Detect which cell encompasses the target text, then output its [X, Y] center coordinate. 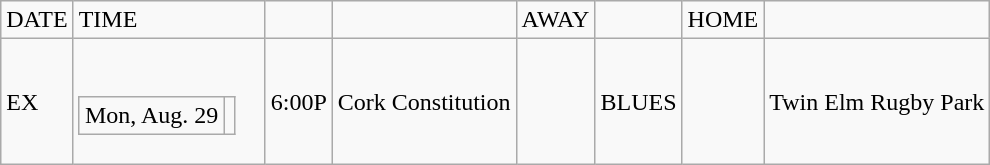
DATE [37, 20]
TIME [169, 20]
HOME [723, 20]
EX [37, 102]
BLUES [638, 102]
Twin Elm Rugby Park [877, 102]
AWAY [556, 20]
Cork Constitution [424, 102]
6:00P [298, 102]
